Output the [x, y] coordinate of the center of the cell containing the given text.  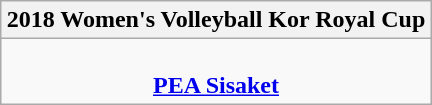
2018 Women's Volleyball Kor Royal Cup [216, 20]
PEA Sisaket [216, 72]
